Capture the cell that displays the provided text and extract its [X, Y] central coordinate. 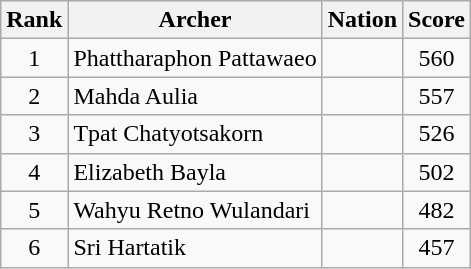
3 [34, 134]
Mahda Aulia [195, 96]
Tpat Chatyotsakorn [195, 134]
Wahyu Retno Wulandari [195, 210]
5 [34, 210]
Nation [362, 20]
Phattharaphon Pattawaeo [195, 58]
526 [437, 134]
2 [34, 96]
560 [437, 58]
502 [437, 172]
Score [437, 20]
Elizabeth Bayla [195, 172]
457 [437, 248]
6 [34, 248]
1 [34, 58]
4 [34, 172]
Rank [34, 20]
Sri Hartatik [195, 248]
Archer [195, 20]
482 [437, 210]
557 [437, 96]
